Return (X, Y) of the center of cell containing provided text 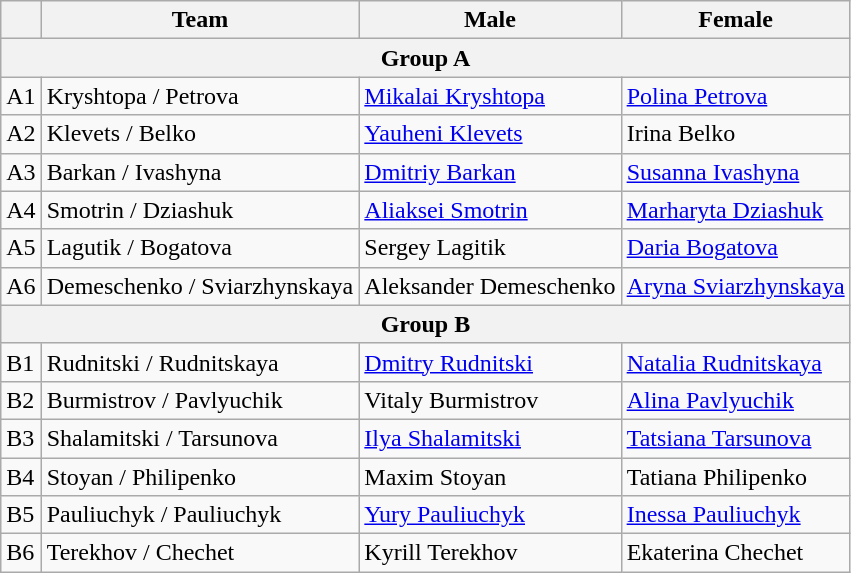
Female (736, 20)
B4 (21, 477)
Dmitriy Barkan (490, 172)
Klevets / Belko (200, 134)
Dmitry Rudnitski (490, 362)
Yury Pauliuchyk (490, 515)
Susanna Ivashyna (736, 172)
Smotrin / Dziashuk (200, 210)
Natalia Rudnitskaya (736, 362)
Aryna Sviarzhynskaya (736, 286)
Ilya Shalamitski (490, 438)
Inessa Pauliuchyk (736, 515)
A3 (21, 172)
Demeschenko / Sviarzhynskaya (200, 286)
B5 (21, 515)
Barkan / Ivashyna (200, 172)
Stoyan / Philipenko (200, 477)
Marharyta Dziashuk (736, 210)
Irina Belko (736, 134)
Kryshtopa / Petrova (200, 96)
B3 (21, 438)
Sergey Lagitik (490, 248)
A2 (21, 134)
Tatiana Philipenko (736, 477)
Tatsiana Tarsunova (736, 438)
Alina Pavlyuchik (736, 400)
Burmistrov / Pavlyuchik (200, 400)
Terekhov / Chechet (200, 553)
Lagutik / Bogatova (200, 248)
Team (200, 20)
Kyrill Terekhov (490, 553)
Mikalai Kryshtopa (490, 96)
Pauliuchyk / Pauliuchyk (200, 515)
Male (490, 20)
Group A (426, 58)
Ekaterina Chechet (736, 553)
Daria Bogatova (736, 248)
Aliaksei Smotrin (490, 210)
A6 (21, 286)
Vitaly Burmistrov (490, 400)
Rudnitski / Rudnitskaya (200, 362)
A5 (21, 248)
Maxim Stoyan (490, 477)
Group B (426, 324)
Aleksander Demeschenko (490, 286)
A4 (21, 210)
Shalamitski / Tarsunova (200, 438)
Yauheni Klevets (490, 134)
Polina Petrova (736, 96)
B1 (21, 362)
A1 (21, 96)
B2 (21, 400)
B6 (21, 553)
